Return the (X, Y) coordinate for the center point of the cell that contains the specified text.  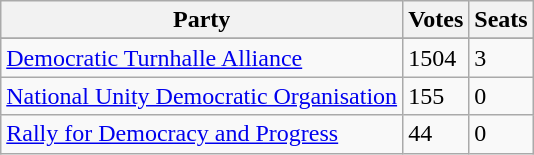
Seats (501, 20)
National Unity Democratic Organisation (202, 96)
44 (436, 134)
1504 (436, 58)
3 (501, 58)
Rally for Democracy and Progress (202, 134)
Democratic Turnhalle Alliance (202, 58)
155 (436, 96)
Party (202, 20)
Votes (436, 20)
